Determine the [X, Y] coordinate at the center of the cell enclosing the given text.  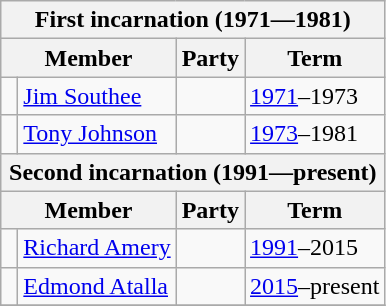
Tony Johnson [97, 134]
2015–present [315, 286]
Second incarnation (1991—present) [193, 172]
First incarnation (1971—1981) [193, 20]
1971–1973 [315, 96]
1973–1981 [315, 134]
Richard Amery [97, 248]
Edmond Atalla [97, 286]
Jim Southee [97, 96]
1991–2015 [315, 248]
